Output the (x, y) coordinate of the center of the cell containing the given text.  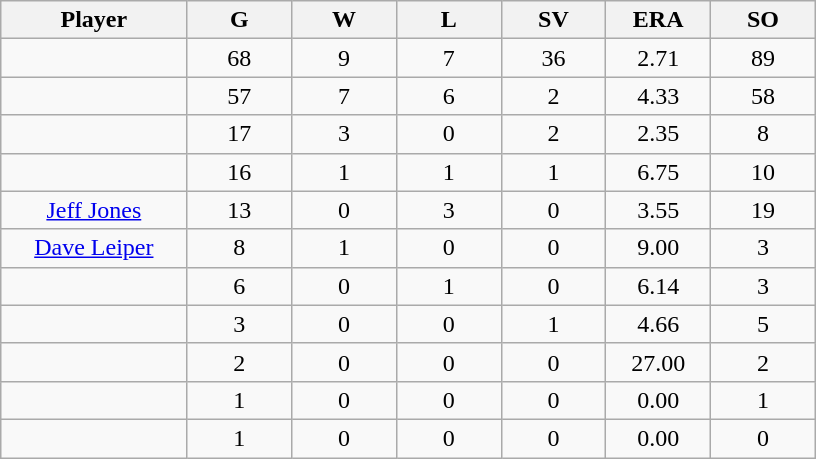
2.71 (658, 58)
6.75 (658, 172)
2.35 (658, 134)
68 (240, 58)
Jeff Jones (94, 210)
57 (240, 96)
17 (240, 134)
4.66 (658, 324)
SV (554, 20)
36 (554, 58)
19 (764, 210)
L (448, 20)
6.14 (658, 286)
5 (764, 324)
89 (764, 58)
3.55 (658, 210)
SO (764, 20)
Dave Leiper (94, 248)
Player (94, 20)
G (240, 20)
9 (344, 58)
ERA (658, 20)
4.33 (658, 96)
16 (240, 172)
10 (764, 172)
13 (240, 210)
58 (764, 96)
9.00 (658, 248)
W (344, 20)
27.00 (658, 362)
